Find where the given text appears and provide that cell's center as (x, y) coordinate. 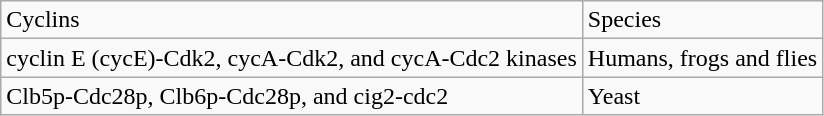
Clb5p-Cdc28p, Clb6p-Cdc28p, and cig2-cdc2 (292, 96)
Cyclins (292, 20)
Yeast (702, 96)
Humans, frogs and flies (702, 58)
Species (702, 20)
cyclin E (cycE)-Cdk2, cycA-Cdk2, and cycA-Cdc2 kinases (292, 58)
